Detect which cell encompasses the target text, then output its (X, Y) center coordinate. 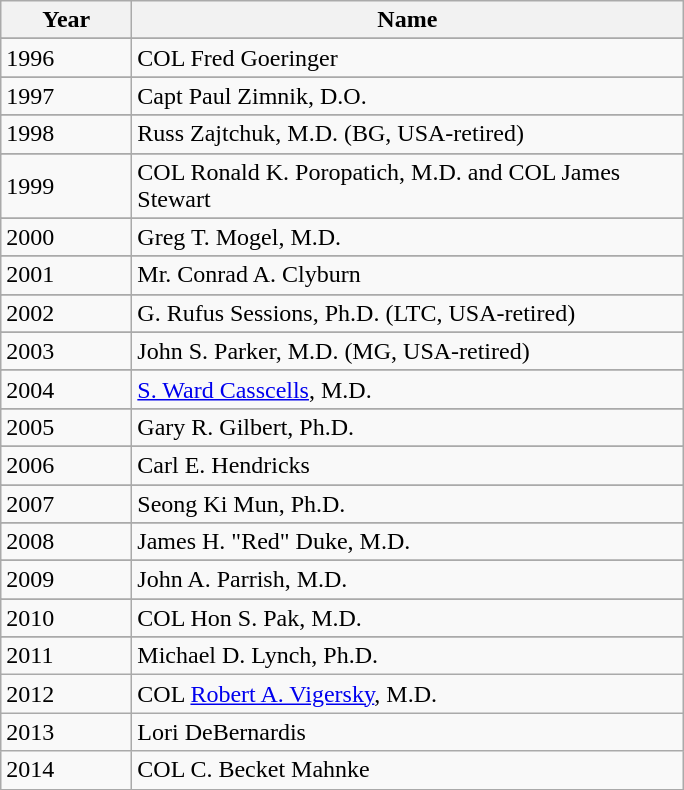
Russ Zajtchuk, M.D. (BG, USA-retired) (408, 134)
2002 (66, 313)
2004 (66, 389)
2009 (66, 580)
COL Ronald K. Poropatich, M.D. and COL James Stewart (408, 186)
1998 (66, 134)
James H. "Red" Duke, M.D. (408, 542)
COL Fred Goeringer (408, 58)
John A. Parrish, M.D. (408, 580)
2006 (66, 465)
John S. Parker, M.D. (MG, USA-retired) (408, 351)
2014 (66, 770)
Mr. Conrad A. Clyburn (408, 275)
Carl E. Hendricks (408, 465)
2005 (66, 427)
2007 (66, 503)
1999 (66, 186)
Year (66, 20)
2000 (66, 237)
2010 (66, 618)
Lori DeBernardis (408, 732)
2003 (66, 351)
1997 (66, 96)
Greg T. Mogel, M.D. (408, 237)
G. Rufus Sessions, Ph.D. (LTC, USA-retired) (408, 313)
S. Ward Casscells, M.D. (408, 389)
2012 (66, 694)
COL Robert A. Vigersky, M.D. (408, 694)
2013 (66, 732)
Michael D. Lynch, Ph.D. (408, 656)
Name (408, 20)
1996 (66, 58)
Gary R. Gilbert, Ph.D. (408, 427)
COL C. Becket Mahnke (408, 770)
2001 (66, 275)
2011 (66, 656)
Seong Ki Mun, Ph.D. (408, 503)
Capt Paul Zimnik, D.O. (408, 96)
2008 (66, 542)
COL Hon S. Pak, M.D. (408, 618)
